Find where the given text appears and provide that cell's center as [x, y] coordinate. 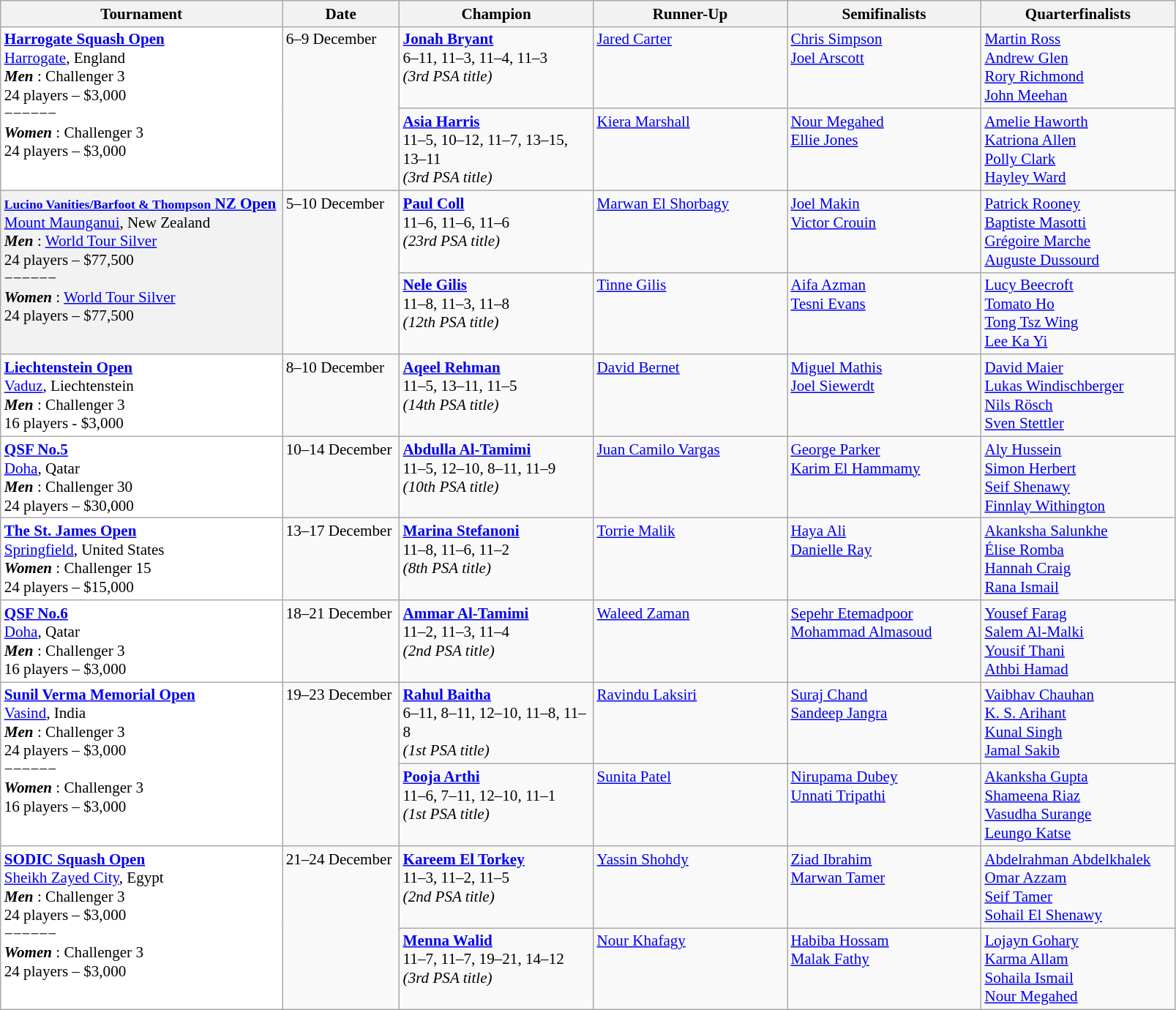
Jared Carter [691, 67]
Rahul Baitha6–11, 8–11, 12–10, 11–8, 11–8(1st PSA title) [496, 723]
Yassin Shohdy [691, 887]
Marina Stefanoni11–8, 11–6, 11–2(8th PSA title) [496, 559]
Akanksha Gupta Shameena Riaz Vasudha Surange Leungo Katse [1077, 805]
Semifinalists [884, 13]
Champion [496, 13]
Haya Ali Danielle Ray [884, 559]
SODIC Squash Open Sheikh Zayed City, Egypt Men : Challenger 324 players – $3,000−−−−−− Women : Challenger 324 players – $3,000 [142, 928]
Asia Harris11–5, 10–12, 11–7, 13–15, 13–11(3rd PSA title) [496, 149]
Sunita Patel [691, 805]
Patrick Rooney Baptiste Masotti Grégoire Marche Auguste Dussourd [1077, 231]
Aqeel Rehman11–5, 13–11, 11–5(14th PSA title) [496, 395]
QSF No.5 Doha, Qatar Men : Challenger 3024 players – $30,000 [142, 477]
Runner-Up [691, 13]
Tinne Gilis [691, 313]
Juan Camilo Vargas [691, 477]
Abdulla Al-Tamimi11–5, 12–10, 8–11, 11–9(10th PSA title) [496, 477]
Lucy Beecroft Tomato Ho Tong Tsz Wing Lee Ka Yi [1077, 313]
Pooja Arthi11–6, 7–11, 12–10, 11–1(1st PSA title) [496, 805]
Nour Megahed Ellie Jones [884, 149]
Paul Coll11–6, 11–6, 11–6(23rd PSA title) [496, 231]
6–9 December [341, 108]
Aifa Azman Tesni Evans [884, 313]
David Maier Lukas Windischberger Nils Rösch Sven Stettler [1077, 395]
Ravindu Laksiri [691, 723]
Joel Makin Victor Crouin [884, 231]
Chris Simpson Joel Arscott [884, 67]
Martin Ross Andrew Glen Rory Richmond John Meehan [1077, 67]
Akanksha Salunkhe Élise Romba Hannah Craig Rana Ismail [1077, 559]
Sepehr Etemadpoor Mohammad Almasoud [884, 641]
Marwan El Shorbagy [691, 231]
Torrie Malik [691, 559]
Miguel Mathis Joel Siewerdt [884, 395]
Kiera Marshall [691, 149]
8–10 December [341, 395]
Ammar Al-Tamimi11–2, 11–3, 11–4(2nd PSA title) [496, 641]
13–17 December [341, 559]
Tournament [142, 13]
QSF No.6 Doha, Qatar Men : Challenger 316 players – $3,000 [142, 641]
Sunil Verma Memorial Open Vasind, India Men : Challenger 324 players – $3,000−−−−−− Women : Challenger 316 players – $3,000 [142, 764]
18–21 December [341, 641]
Aly Hussein Simon Herbert Seif Shenawy Finnlay Withington [1077, 477]
19–23 December [341, 764]
Jonah Bryant6–11, 11–3, 11–4, 11–3(3rd PSA title) [496, 67]
5–10 December [341, 272]
The St. James Open Springfield, United States Women : Challenger 1524 players – $15,000 [142, 559]
Quarterfinalists [1077, 13]
10–14 December [341, 477]
Nour Khafagy [691, 969]
Kareem El Torkey11–3, 11–2, 11–5(2nd PSA title) [496, 887]
Ziad Ibrahim Marwan Tamer [884, 887]
Waleed Zaman [691, 641]
Suraj Chand Sandeep Jangra [884, 723]
Amelie Haworth Katriona Allen Polly Clark Hayley Ward [1077, 149]
Nirupama Dubey Unnati Tripathi [884, 805]
Harrogate Squash Open Harrogate, England Men : Challenger 324 players – $3,000−−−−−− Women : Challenger 324 players – $3,000 [142, 108]
Abdelrahman Abdelkhalek Omar Azzam Seif Tamer Sohail El Shenawy [1077, 887]
Nele Gilis11–8, 11–3, 11–8(12th PSA title) [496, 313]
Vaibhav Chauhan K. S. Arihant Kunal Singh Jamal Sakib [1077, 723]
Lojayn Gohary Karma Allam Sohaila Ismail Nour Megahed [1077, 969]
21–24 December [341, 928]
George Parker Karim El Hammamy [884, 477]
Menna Walid11–7, 11–7, 19–21, 14–12(3rd PSA title) [496, 969]
Habiba Hossam Malak Fathy [884, 969]
Date [341, 13]
Liechtenstein Open Vaduz, Liechtenstein Men : Challenger 316 players - $3,000 [142, 395]
Yousef Farag Salem Al-Malki Yousif Thani Athbi Hamad [1077, 641]
David Bernet [691, 395]
